Extract the (X, Y) coordinate from the center of the cell holding the provided text.  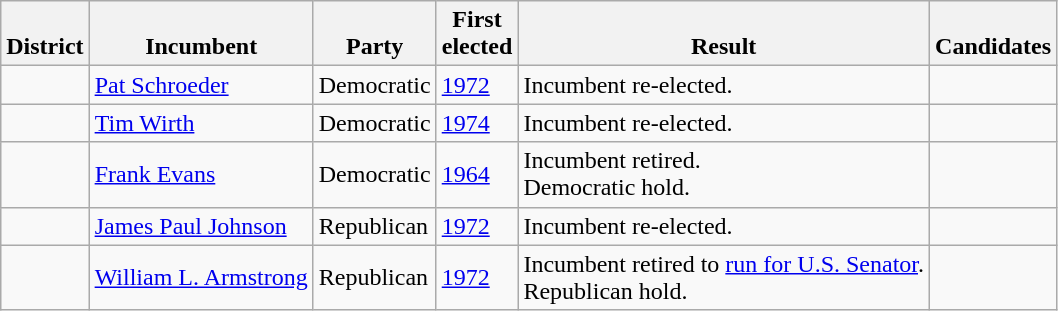
1974 (477, 123)
1964 (477, 174)
Incumbent retired.Democratic hold. (724, 174)
Firstelected (477, 34)
Incumbent retired to run for U.S. Senator.Republican hold. (724, 278)
Pat Schroeder (201, 85)
Party (374, 34)
Frank Evans (201, 174)
Tim Wirth (201, 123)
Result (724, 34)
District (45, 34)
Incumbent (201, 34)
Candidates (994, 34)
James Paul Johnson (201, 226)
William L. Armstrong (201, 278)
